Return (X, Y) of the center of cell containing provided text 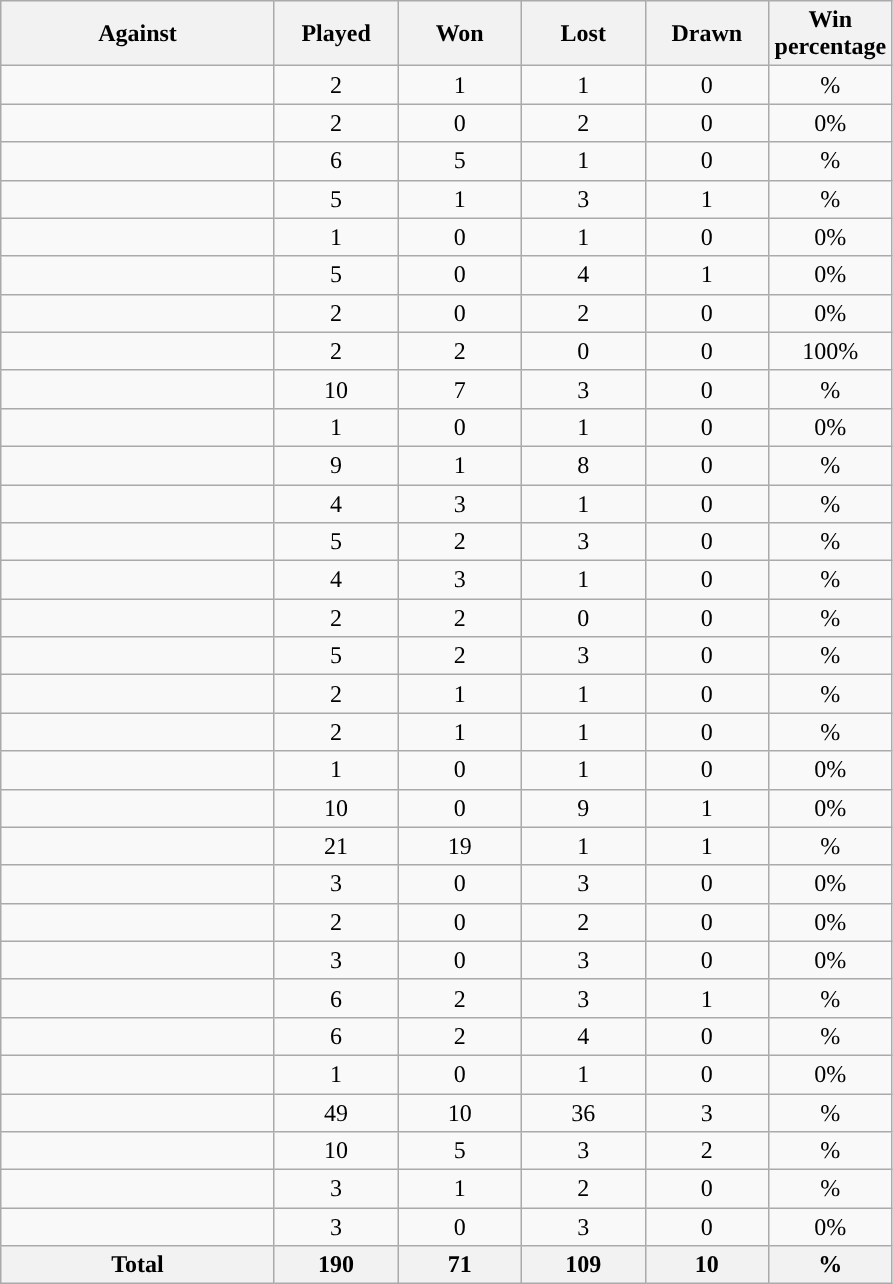
109 (583, 1265)
Lost (583, 34)
71 (460, 1265)
190 (336, 1265)
7 (460, 389)
100% (831, 351)
49 (336, 1113)
Against (138, 34)
36 (583, 1113)
19 (460, 846)
8 (583, 465)
Win percentage (831, 34)
21 (336, 846)
Played (336, 34)
Total (138, 1265)
Drawn (707, 34)
Won (460, 34)
